Locate the cell with the specified text and output its [x, y] center coordinate. 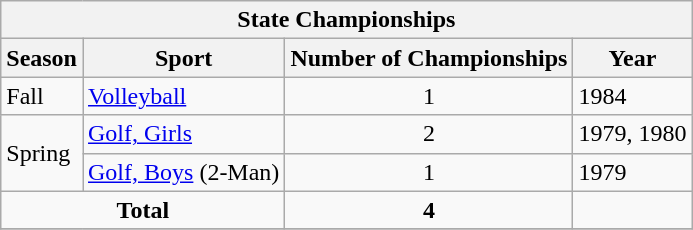
Sport [183, 58]
Spring [42, 153]
Golf, Boys (2-Man) [183, 172]
2 [429, 134]
1984 [632, 96]
Golf, Girls [183, 134]
Number of Championships [429, 58]
Year [632, 58]
1979, 1980 [632, 134]
State Championships [346, 20]
Total [143, 210]
Volleyball [183, 96]
4 [429, 210]
1979 [632, 172]
Season [42, 58]
Fall [42, 96]
